Return the [X, Y] coordinate for the center point of the cell that contains the specified text.  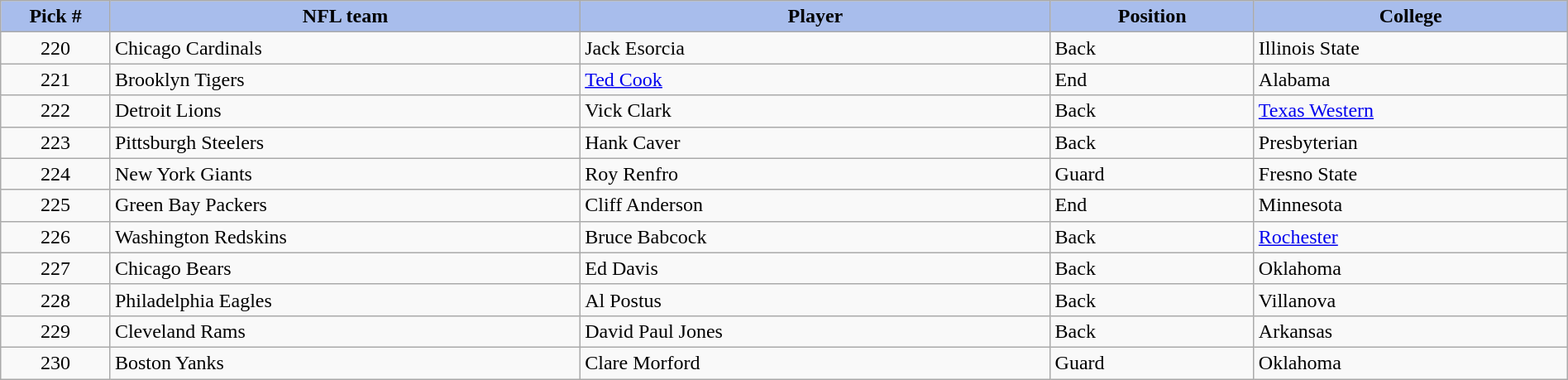
222 [56, 111]
Ted Cook [815, 79]
230 [56, 363]
Pick # [56, 17]
Jack Esorcia [815, 48]
Rochester [1411, 237]
Texas Western [1411, 111]
Villanova [1411, 300]
Alabama [1411, 79]
NFL team [345, 17]
Pittsburgh Steelers [345, 142]
221 [56, 79]
Roy Renfro [815, 174]
Detroit Lions [345, 111]
Bruce Babcock [815, 237]
David Paul Jones [815, 331]
224 [56, 174]
Position [1152, 17]
227 [56, 268]
Player [815, 17]
New York Giants [345, 174]
Brooklyn Tigers [345, 79]
Cliff Anderson [815, 205]
Illinois State [1411, 48]
226 [56, 237]
Cleveland Rams [345, 331]
Al Postus [815, 300]
Chicago Cardinals [345, 48]
Clare Morford [815, 363]
223 [56, 142]
Presbyterian [1411, 142]
Washington Redskins [345, 237]
Green Bay Packers [345, 205]
Chicago Bears [345, 268]
225 [56, 205]
Vick Clark [815, 111]
Boston Yanks [345, 363]
College [1411, 17]
Hank Caver [815, 142]
Fresno State [1411, 174]
Arkansas [1411, 331]
229 [56, 331]
Ed Davis [815, 268]
Philadelphia Eagles [345, 300]
Minnesota [1411, 205]
220 [56, 48]
228 [56, 300]
